Pinpoint the cell where the given text exists, returning its [X, Y] midpoint coordinate. 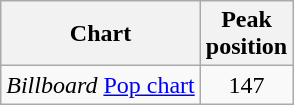
Billboard Pop chart [101, 85]
Chart [101, 34]
Peak position [246, 34]
147 [246, 85]
